Find where the given text appears and provide that cell's center as (X, Y) coordinate. 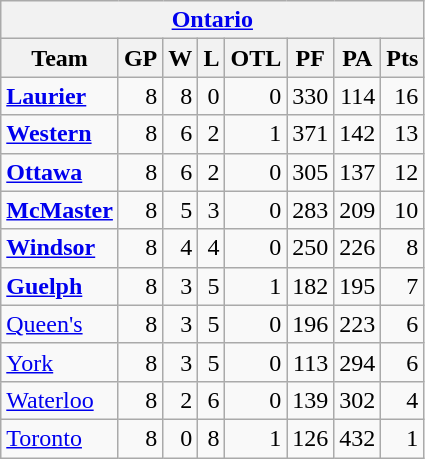
305 (310, 172)
10 (402, 210)
283 (310, 210)
OTL (256, 58)
L (212, 58)
York (60, 362)
W (180, 58)
PF (310, 58)
182 (310, 286)
226 (358, 248)
113 (310, 362)
Toronto (60, 438)
16 (402, 96)
195 (358, 286)
Western (60, 134)
Laurier (60, 96)
Pts (402, 58)
302 (358, 400)
223 (358, 324)
126 (310, 438)
432 (358, 438)
Team (60, 58)
McMaster (60, 210)
PA (358, 58)
137 (358, 172)
330 (310, 96)
142 (358, 134)
139 (310, 400)
Ontario (212, 20)
209 (358, 210)
13 (402, 134)
Waterloo (60, 400)
371 (310, 134)
GP (140, 58)
196 (310, 324)
114 (358, 96)
Ottawa (60, 172)
Queen's (60, 324)
294 (358, 362)
250 (310, 248)
Guelph (60, 286)
7 (402, 286)
12 (402, 172)
Windsor (60, 248)
